Identify which cell holds the provided text, then report its [x, y] central coordinate. 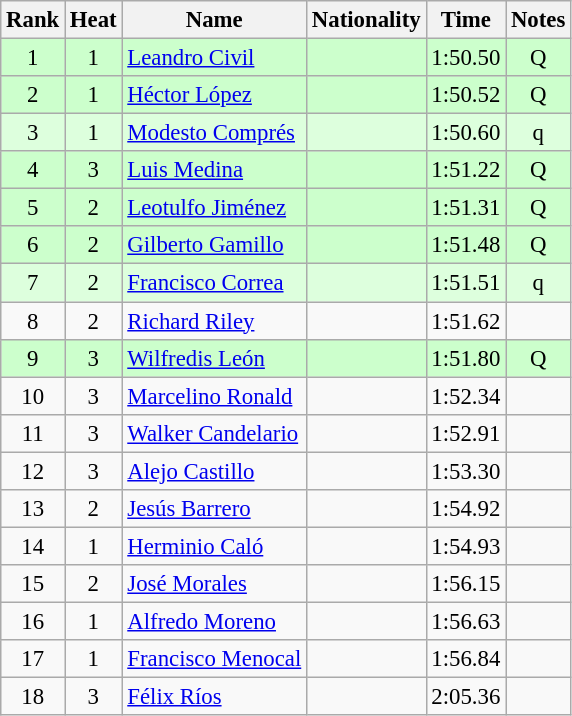
14 [33, 546]
7 [33, 283]
1:51.62 [466, 321]
1:51.48 [466, 245]
6 [33, 245]
Luis Medina [214, 170]
1:51.31 [466, 208]
9 [33, 358]
Félix Ríos [214, 697]
Time [466, 20]
Leandro Civil [214, 58]
5 [33, 208]
1:50.50 [466, 58]
Leotulfo Jiménez [214, 208]
1:54.93 [466, 546]
1:50.60 [466, 133]
2:05.36 [466, 697]
1:54.92 [466, 509]
Gilberto Gamillo [214, 245]
17 [33, 659]
Walker Candelario [214, 433]
Francisco Menocal [214, 659]
Notes [538, 20]
1:56.84 [466, 659]
1:51.22 [466, 170]
1:51.80 [466, 358]
Héctor López [214, 95]
Rank [33, 20]
Wilfredis León [214, 358]
1:51.51 [466, 283]
Modesto Comprés [214, 133]
José Morales [214, 584]
11 [33, 433]
16 [33, 621]
Francisco Correa [214, 283]
12 [33, 471]
1:52.34 [466, 396]
Alejo Castillo [214, 471]
13 [33, 509]
8 [33, 321]
1:53.30 [466, 471]
Alfredo Moreno [214, 621]
Name [214, 20]
Jesús Barrero [214, 509]
4 [33, 170]
1:56.15 [466, 584]
10 [33, 396]
Richard Riley [214, 321]
1:50.52 [466, 95]
1:52.91 [466, 433]
Heat [94, 20]
Herminio Caló [214, 546]
18 [33, 697]
Marcelino Ronald [214, 396]
Nationality [366, 20]
1:56.63 [466, 621]
15 [33, 584]
